Pinpoint the cell where the given text exists, returning its [X, Y] midpoint coordinate. 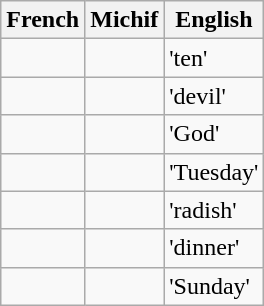
'dinner' [214, 248]
French [43, 20]
'devil' [214, 96]
'God' [214, 134]
English [214, 20]
'ten' [214, 58]
Michif [124, 20]
'radish' [214, 210]
'Tuesday' [214, 172]
'Sunday' [214, 286]
